Output the [x, y] coordinate of the center of the cell containing the given text.  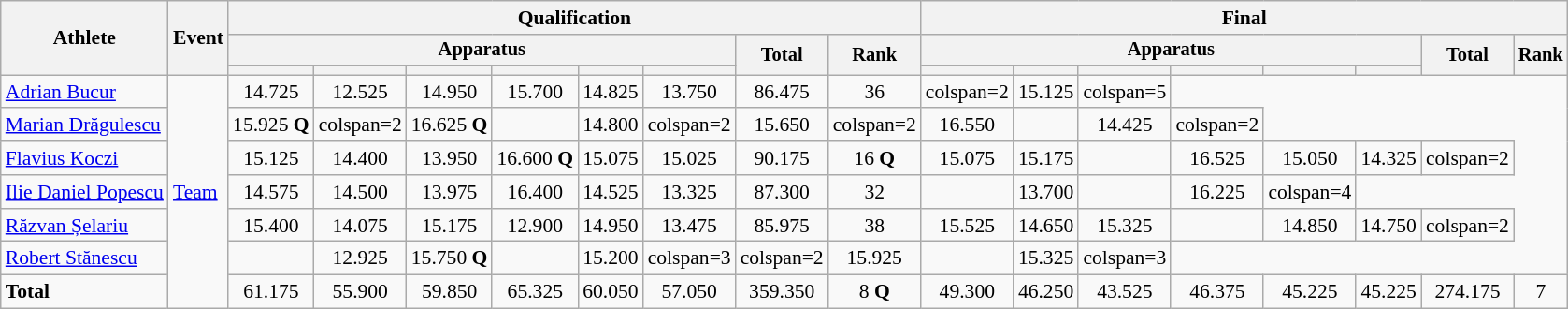
15.925 [875, 258]
15.025 [690, 158]
14.075 [361, 226]
7 [1541, 292]
90.175 [782, 158]
14.825 [610, 92]
14.325 [1388, 158]
15.650 [782, 125]
14.750 [1388, 226]
60.050 [610, 292]
86.475 [782, 92]
Răzvan Șelariu [84, 226]
65.325 [535, 292]
Adrian Bucur [84, 92]
16 Q [875, 158]
14.400 [361, 158]
13.700 [1045, 192]
Final [1244, 18]
12.525 [361, 92]
16.400 [535, 192]
Robert Stănescu [84, 258]
14.725 [271, 92]
49.300 [967, 292]
12.925 [361, 258]
15.200 [610, 258]
14.800 [610, 125]
Ilie Daniel Popescu [84, 192]
14.650 [1045, 226]
16.550 [967, 125]
16.225 [1217, 192]
14.850 [1309, 226]
15.050 [1309, 158]
13.950 [450, 158]
14.525 [610, 192]
38 [875, 226]
36 [875, 92]
16.600 Q [535, 158]
Qualification [574, 18]
colspan=4 [1309, 192]
13.475 [690, 226]
43.525 [1124, 292]
32 [875, 192]
57.050 [690, 292]
13.750 [690, 92]
14.575 [271, 192]
8 Q [875, 292]
Flavius Koczi [84, 158]
87.300 [782, 192]
colspan=5 [1124, 92]
274.175 [1468, 292]
13.325 [690, 192]
46.375 [1217, 292]
15.700 [535, 92]
55.900 [361, 292]
Team [198, 191]
16.525 [1217, 158]
15.525 [967, 226]
15.400 [271, 226]
Athlete [84, 37]
16.625 Q [450, 125]
46.250 [1045, 292]
14.425 [1124, 125]
Event [198, 37]
85.975 [782, 226]
Marian Drăgulescu [84, 125]
15.750 Q [450, 258]
359.350 [782, 292]
12.900 [535, 226]
59.850 [450, 292]
61.175 [271, 292]
14.500 [361, 192]
13.975 [450, 192]
15.925 Q [271, 125]
